Return (X, Y) of the center of cell containing provided text 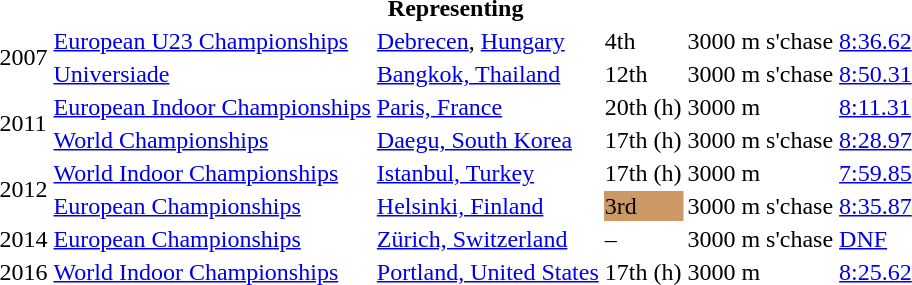
Bangkok, Thailand (488, 74)
20th (h) (643, 107)
Istanbul, Turkey (488, 173)
Daegu, South Korea (488, 140)
– (643, 239)
Helsinki, Finland (488, 206)
3rd (643, 206)
Zürich, Switzerland (488, 239)
European Indoor Championships (212, 107)
Universiade (212, 74)
World Indoor Championships (212, 173)
12th (643, 74)
World Championships (212, 140)
4th (643, 41)
Debrecen, Hungary (488, 41)
Paris, France (488, 107)
European U23 Championships (212, 41)
